Identify which cell holds the provided text, then report its (X, Y) central coordinate. 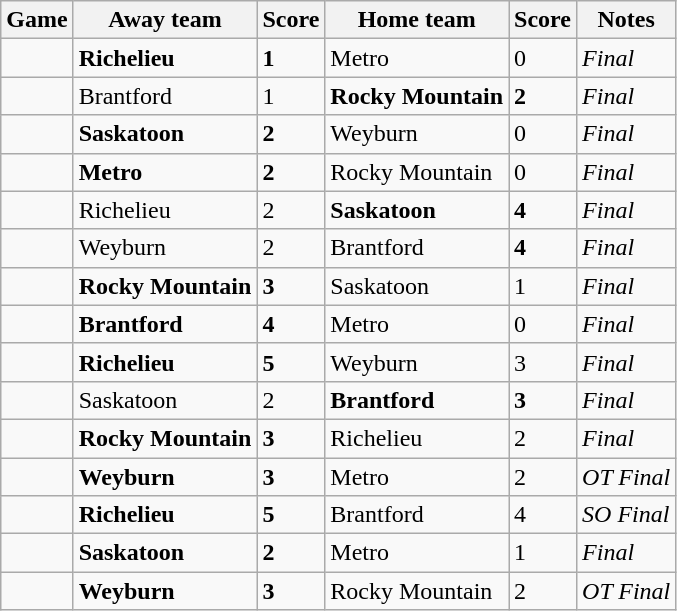
SO Final (626, 515)
Home team (417, 20)
Game (37, 20)
Notes (626, 20)
Away team (165, 20)
